Pinpoint the cell where the given text exists, returning its [X, Y] midpoint coordinate. 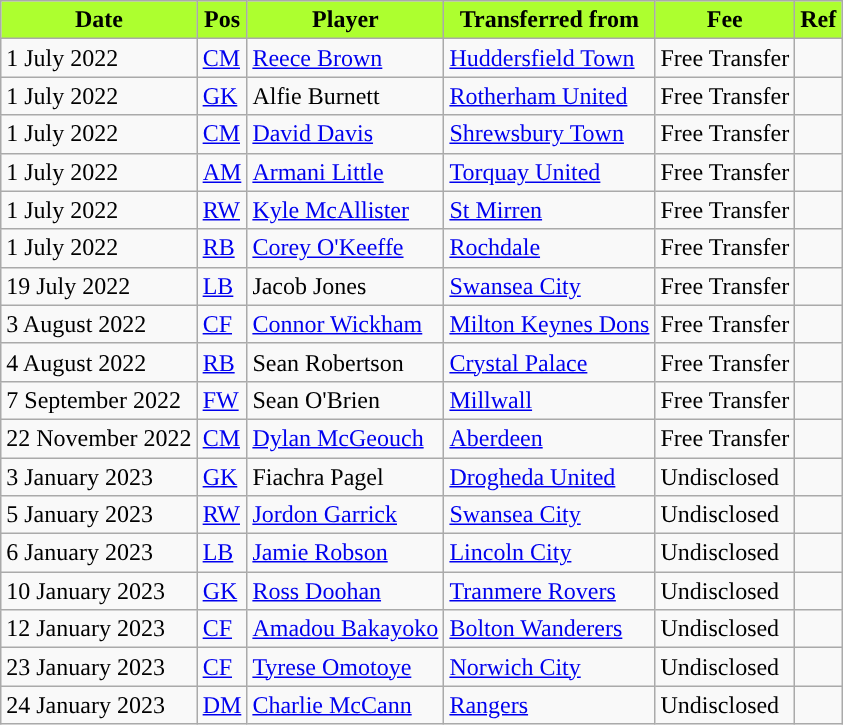
Amadou Bakayoko [346, 629]
Kyle McAllister [346, 210]
Armani Little [346, 172]
Connor Wickham [346, 324]
Torquay United [550, 172]
24 January 2023 [99, 705]
Date [99, 20]
David Davis [346, 134]
Millwall [550, 400]
Charlie McCann [346, 705]
Rochdale [550, 248]
22 November 2022 [99, 438]
6 January 2023 [99, 553]
Ref [818, 20]
Jacob Jones [346, 286]
Reece Brown [346, 58]
Crystal Palace [550, 362]
Corey O'Keeffe [346, 248]
23 January 2023 [99, 667]
AM [222, 172]
Rotherham United [550, 96]
FW [222, 400]
Tyrese Omotoye [346, 667]
10 January 2023 [99, 591]
Fee [725, 20]
5 January 2023 [99, 515]
DM [222, 705]
Fiachra Pagel [346, 477]
7 September 2022 [99, 400]
Tranmere Rovers [550, 591]
Shrewsbury Town [550, 134]
Sean O'Brien [346, 400]
3 January 2023 [99, 477]
Sean Robertson [346, 362]
Transferred from [550, 20]
Rangers [550, 705]
Norwich City [550, 667]
Milton Keynes Dons [550, 324]
12 January 2023 [99, 629]
Jordon Garrick [346, 515]
Alfie Burnett [346, 96]
St Mirren [550, 210]
Huddersfield Town [550, 58]
Ross Doohan [346, 591]
Jamie Robson [346, 553]
Player [346, 20]
19 July 2022 [99, 286]
Bolton Wanderers [550, 629]
Dylan McGeouch [346, 438]
4 August 2022 [99, 362]
Aberdeen [550, 438]
3 August 2022 [99, 324]
Lincoln City [550, 553]
Drogheda United [550, 477]
Pos [222, 20]
